Pinpoint the cell where the given text exists, returning its [X, Y] midpoint coordinate. 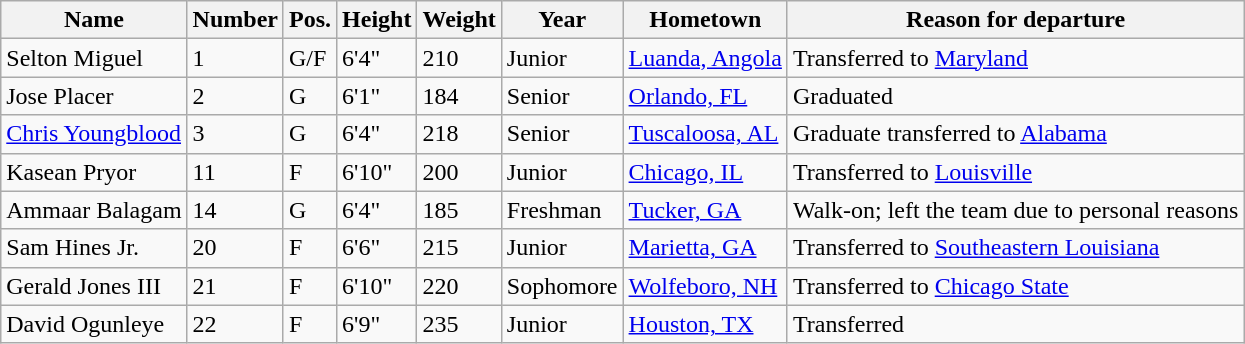
21 [235, 286]
Orlando, FL [705, 96]
3 [235, 134]
185 [459, 210]
Freshman [562, 210]
G/F [310, 58]
Sam Hines Jr. [94, 248]
Graduate transferred to Alabama [1015, 134]
Number [235, 20]
Transferred [1015, 324]
Transferred to Maryland [1015, 58]
Name [94, 20]
Kasean Pryor [94, 172]
235 [459, 324]
220 [459, 286]
210 [459, 58]
11 [235, 172]
200 [459, 172]
22 [235, 324]
6'1" [377, 96]
Ammaar Balagam [94, 210]
1 [235, 58]
20 [235, 248]
Graduated [1015, 96]
Gerald Jones III [94, 286]
Pos. [310, 20]
Chris Youngblood [94, 134]
David Ogunleye [94, 324]
Sophomore [562, 286]
Marietta, GA [705, 248]
215 [459, 248]
2 [235, 96]
218 [459, 134]
Height [377, 20]
Transferred to Chicago State [1015, 286]
Tucker, GA [705, 210]
Selton Miguel [94, 58]
Transferred to Louisville [1015, 172]
Luanda, Angola [705, 58]
Walk-on; left the team due to personal reasons [1015, 210]
Year [562, 20]
Hometown [705, 20]
14 [235, 210]
Reason for departure [1015, 20]
6'6" [377, 248]
Transferred to Southeastern Louisiana [1015, 248]
Tuscaloosa, AL [705, 134]
6'9" [377, 324]
Chicago, IL [705, 172]
Wolfeboro, NH [705, 286]
Houston, TX [705, 324]
Jose Placer [94, 96]
Weight [459, 20]
184 [459, 96]
